Determine the [X, Y] coordinate at the center of the cell enclosing the given text.  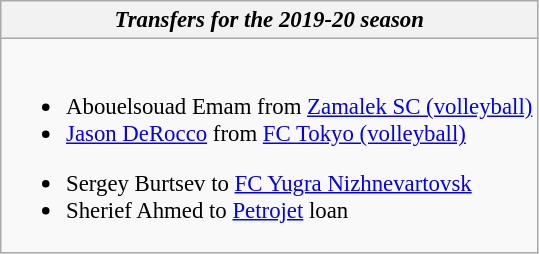
Transfers for the 2019-20 season [270, 20]
